From the cell containing the given text, extract its center point as (x, y) coordinate. 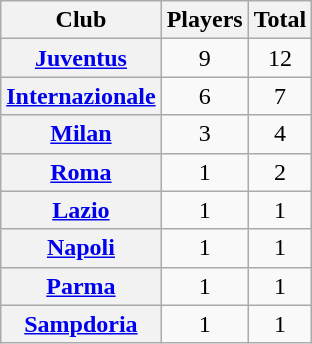
Roma (81, 172)
9 (204, 58)
3 (204, 134)
6 (204, 96)
Total (280, 20)
4 (280, 134)
Club (81, 20)
Napoli (81, 248)
Internazionale (81, 96)
12 (280, 58)
7 (280, 96)
Sampdoria (81, 324)
Milan (81, 134)
Players (204, 20)
Juventus (81, 58)
2 (280, 172)
Parma (81, 286)
Lazio (81, 210)
